Detect which cell encompasses the target text, then output its [x, y] center coordinate. 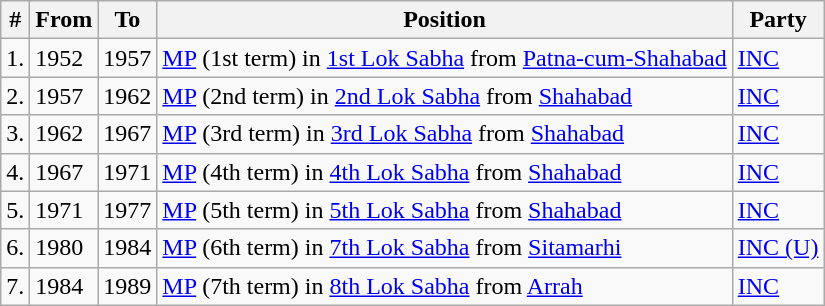
4. [16, 172]
MP (2nd term) in 2nd Lok Sabha from Shahabad [444, 96]
1977 [128, 210]
3. [16, 134]
INC (U) [778, 248]
MP (4th term) in 4th Lok Sabha from Shahabad [444, 172]
# [16, 20]
MP (5th term) in 5th Lok Sabha from Shahabad [444, 210]
To [128, 20]
From [64, 20]
MP (7th term) in 8th Lok Sabha from Arrah [444, 286]
MP (1st term) in 1st Lok Sabha from Patna-cum-Shahabad [444, 58]
Party [778, 20]
7. [16, 286]
Position [444, 20]
MP (6th term) in 7th Lok Sabha from Sitamarhi [444, 248]
6. [16, 248]
1. [16, 58]
5. [16, 210]
1952 [64, 58]
1980 [64, 248]
2. [16, 96]
1989 [128, 286]
MP (3rd term) in 3rd Lok Sabha from Shahabad [444, 134]
